Search for the cell housing the specified text and yield its [X, Y] center coordinate. 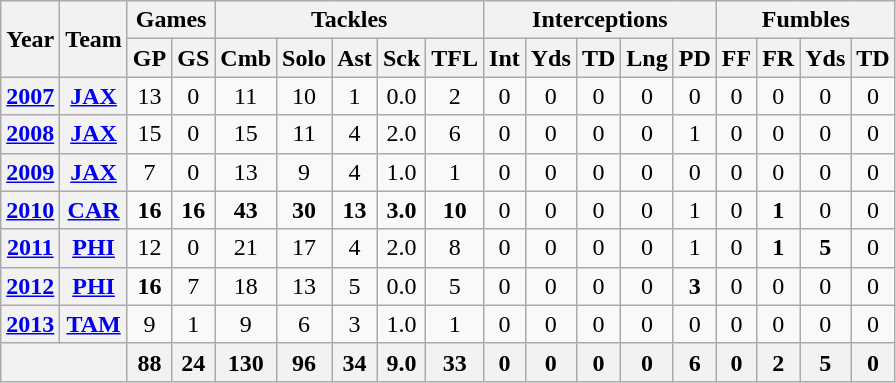
Year [30, 39]
43 [246, 210]
PD [694, 58]
Games [170, 20]
21 [246, 248]
Tackles [350, 20]
Team [94, 39]
24 [194, 362]
Solo [304, 58]
130 [246, 362]
34 [355, 362]
Sck [401, 58]
TAM [94, 324]
12 [149, 248]
2009 [30, 172]
17 [304, 248]
2013 [30, 324]
CAR [94, 210]
GS [194, 58]
FF [736, 58]
30 [304, 210]
96 [304, 362]
2012 [30, 286]
9.0 [401, 362]
Ast [355, 58]
GP [149, 58]
Fumbles [806, 20]
FR [778, 58]
88 [149, 362]
18 [246, 286]
Lng [647, 58]
Cmb [246, 58]
2011 [30, 248]
8 [455, 248]
33 [455, 362]
Int [505, 58]
Interceptions [600, 20]
2010 [30, 210]
2007 [30, 96]
2008 [30, 134]
TFL [455, 58]
3.0 [401, 210]
